Determine the [X, Y] coordinate at the center of the cell enclosing the given text.  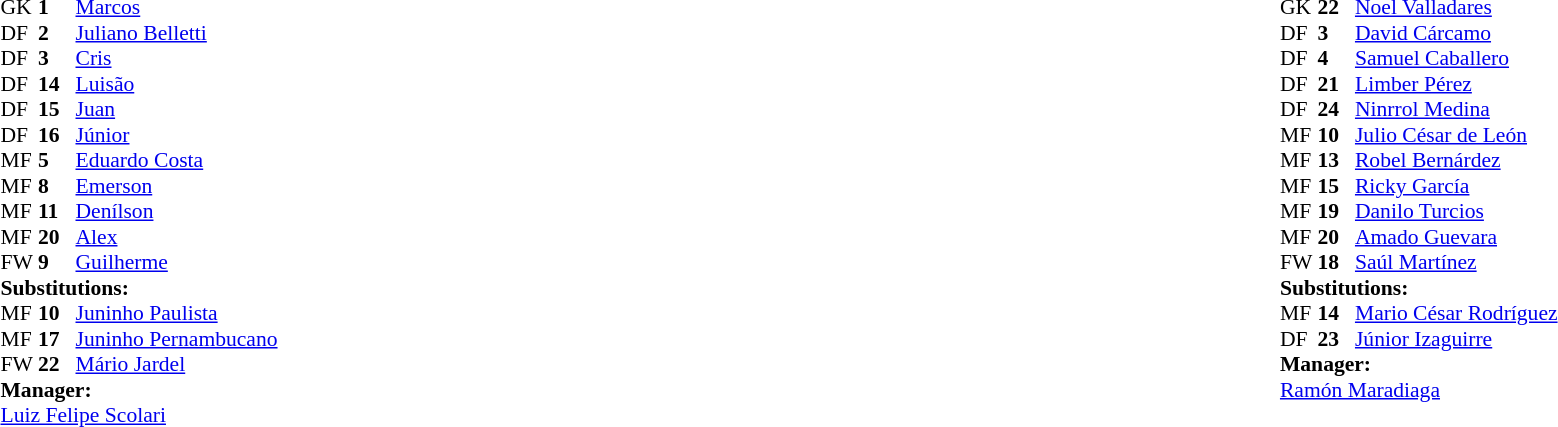
4 [1336, 59]
16 [57, 135]
Juliano Belletti [177, 33]
Júnior Izaguirre [1456, 339]
Ricky García [1456, 186]
David Cárcamo [1456, 33]
24 [1336, 109]
Guilherme [177, 263]
Juan [177, 109]
Cris [177, 59]
9 [57, 263]
13 [1336, 161]
17 [57, 339]
Emerson [177, 186]
Amado Guevara [1456, 237]
Robel Bernárdez [1456, 161]
Limber Pérez [1456, 84]
Ninrrol Medina [1456, 109]
Mario César Rodríguez [1456, 313]
22 [57, 365]
Danilo Turcios [1456, 211]
23 [1336, 339]
Julio César de León [1456, 135]
Samuel Caballero [1456, 59]
18 [1336, 263]
5 [57, 161]
2 [57, 33]
Denílson [177, 211]
19 [1336, 211]
Luisão [177, 84]
Saúl Martínez [1456, 263]
Juninho Pernambucano [177, 339]
8 [57, 186]
Eduardo Costa [177, 161]
Juninho Paulista [177, 313]
Ramón Maradiaga [1419, 390]
Júnior [177, 135]
Mário Jardel [177, 365]
Alex [177, 237]
11 [57, 211]
21 [1336, 84]
